Capture the cell that displays the provided text and extract its [x, y] central coordinate. 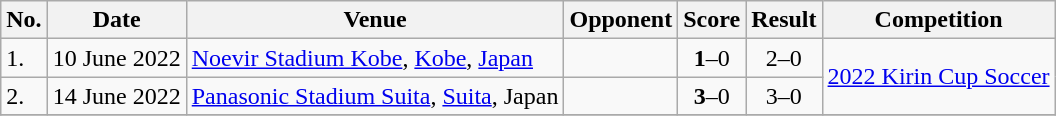
Score [712, 20]
1–0 [712, 58]
Competition [938, 20]
No. [24, 20]
Panasonic Stadium Suita, Suita, Japan [375, 96]
2022 Kirin Cup Soccer [938, 77]
10 June 2022 [116, 58]
1. [24, 58]
Opponent [621, 20]
2. [24, 96]
14 June 2022 [116, 96]
Date [116, 20]
2–0 [784, 58]
Result [784, 20]
Venue [375, 20]
Noevir Stadium Kobe, Kobe, Japan [375, 58]
